Pinpoint the cell where the given text exists, returning its (X, Y) midpoint coordinate. 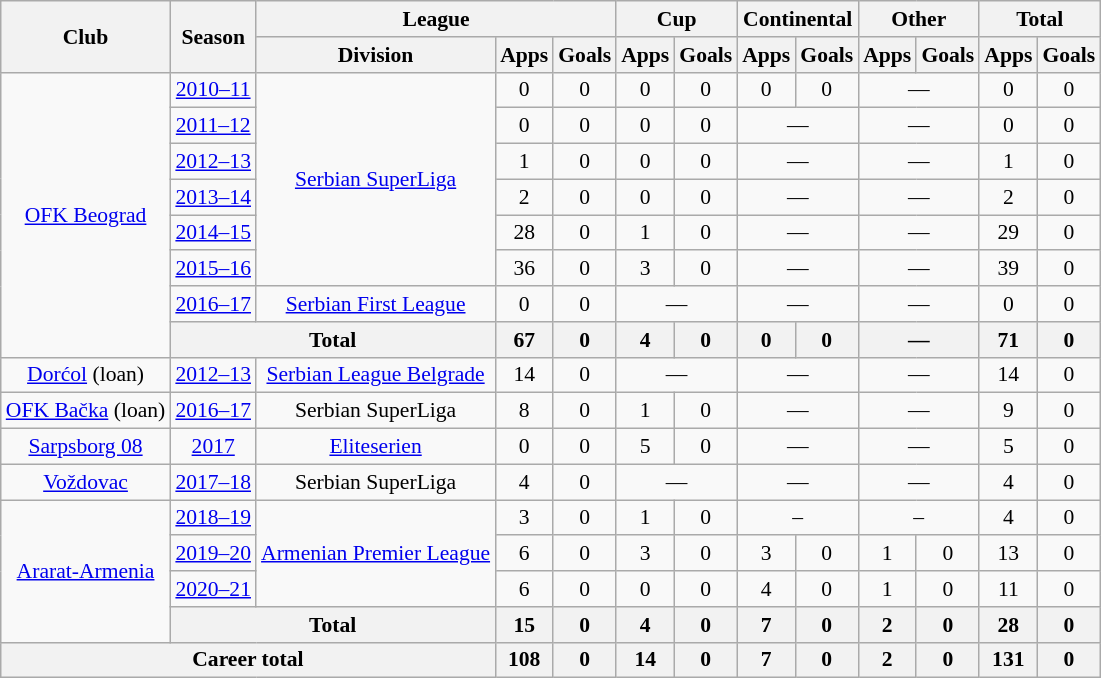
Eliteserien (376, 447)
13 (1008, 554)
Armenian Premier League (376, 554)
Serbian First League (376, 304)
15 (524, 625)
2019–20 (213, 554)
OFK Bačka (loan) (86, 411)
2011–12 (213, 126)
11 (1008, 589)
2020–21 (213, 589)
36 (524, 269)
8 (524, 411)
Serbian League Belgrade (376, 375)
Continental (798, 19)
OFK Beograd (86, 214)
Sarpsborg 08 (86, 447)
Dorćol (loan) (86, 375)
39 (1008, 269)
Division (376, 55)
9 (1008, 411)
Cup (676, 19)
Voždovac (86, 482)
29 (1008, 233)
131 (1008, 660)
2014–15 (213, 233)
Season (213, 36)
Other (918, 19)
Career total (248, 660)
2017 (213, 447)
2015–16 (213, 269)
71 (1008, 340)
2010–11 (213, 90)
League (436, 19)
108 (524, 660)
Club (86, 36)
Ararat-Armenia (86, 571)
2018–19 (213, 518)
2013–14 (213, 197)
67 (524, 340)
2017–18 (213, 482)
